For the text-containing cell, return its midpoint in [X, Y] coordinate format. 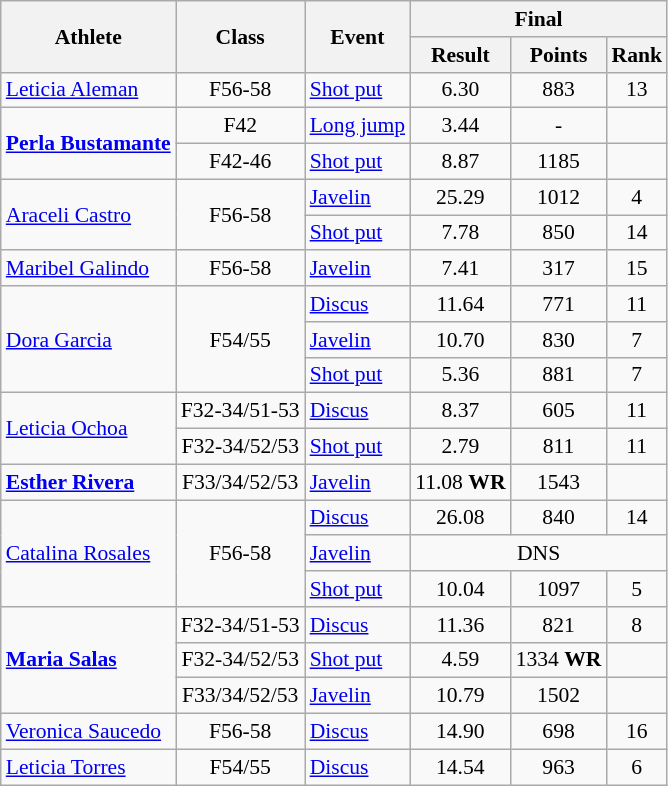
5 [636, 589]
2.79 [460, 447]
Leticia Torres [88, 767]
Maribel Galindo [88, 269]
698 [559, 732]
605 [559, 411]
10.04 [460, 589]
Araceli Castro [88, 214]
3.44 [460, 126]
Leticia Aleman [88, 90]
Event [358, 36]
840 [559, 518]
4.59 [460, 660]
14.90 [460, 732]
F42 [240, 126]
Maria Salas [88, 660]
Leticia Ochoa [88, 428]
10.79 [460, 696]
F42-46 [240, 162]
Veronica Saucedo [88, 732]
1012 [559, 197]
7.41 [460, 269]
771 [559, 304]
14.54 [460, 767]
13 [636, 90]
Long jump [358, 126]
Athlete [88, 36]
821 [559, 625]
6 [636, 767]
6.30 [460, 90]
830 [559, 340]
Perla Bustamante [88, 144]
5.36 [460, 375]
11.36 [460, 625]
11.08 WR [460, 482]
8.87 [460, 162]
Points [559, 55]
Rank [636, 55]
963 [559, 767]
Result [460, 55]
4 [636, 197]
26.08 [460, 518]
1185 [559, 162]
317 [559, 269]
Catalina Rosales [88, 554]
1334 WR [559, 660]
DNS [538, 554]
850 [559, 233]
- [559, 126]
883 [559, 90]
811 [559, 447]
8 [636, 625]
16 [636, 732]
Dora Garcia [88, 340]
8.37 [460, 411]
881 [559, 375]
1502 [559, 696]
Final [538, 19]
10.70 [460, 340]
15 [636, 269]
Class [240, 36]
Esther Rivera [88, 482]
11.64 [460, 304]
1543 [559, 482]
1097 [559, 589]
7.78 [460, 233]
25.29 [460, 197]
